Return [X, Y] of the center of cell containing provided text 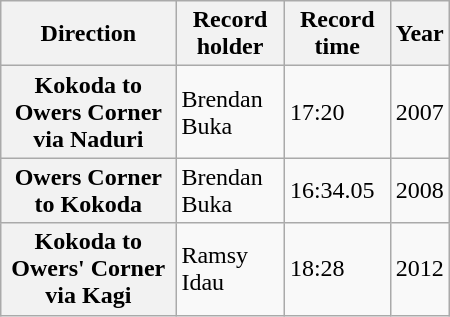
Record time [337, 34]
2008 [420, 190]
16:34.05 [337, 190]
Kokoda to Owers' Corner via Kagi [88, 269]
Ramsy Idau [230, 269]
Direction [88, 34]
Kokoda to Owers Corner via Naduri [88, 112]
2012 [420, 269]
17:20 [337, 112]
Owers Corner to Kokoda [88, 190]
Year [420, 34]
18:28 [337, 269]
Record holder [230, 34]
2007 [420, 112]
